Identify which cell holds the provided text, then report its [x, y] central coordinate. 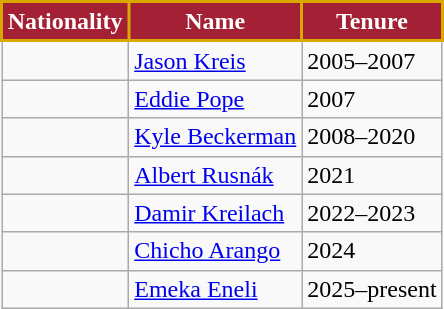
Tenure [372, 22]
Emeka Eneli [216, 289]
2024 [372, 251]
Damir Kreilach [216, 213]
2005–2007 [372, 60]
Eddie Pope [216, 99]
2021 [372, 175]
2007 [372, 99]
Jason Kreis [216, 60]
2022–2023 [372, 213]
2008–2020 [372, 137]
2025–present [372, 289]
Nationality [66, 22]
Chicho Arango [216, 251]
Name [216, 22]
Kyle Beckerman [216, 137]
Albert Rusnák [216, 175]
